Locate the cell with the specified text and output its (x, y) center coordinate. 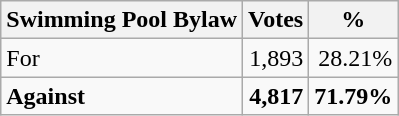
1,893 (276, 58)
28.21% (354, 58)
% (354, 20)
Votes (276, 20)
71.79% (354, 96)
4,817 (276, 96)
For (122, 58)
Swimming Pool Bylaw (122, 20)
Against (122, 96)
